Extract the (x, y) coordinate from the center of the cell holding the provided text.  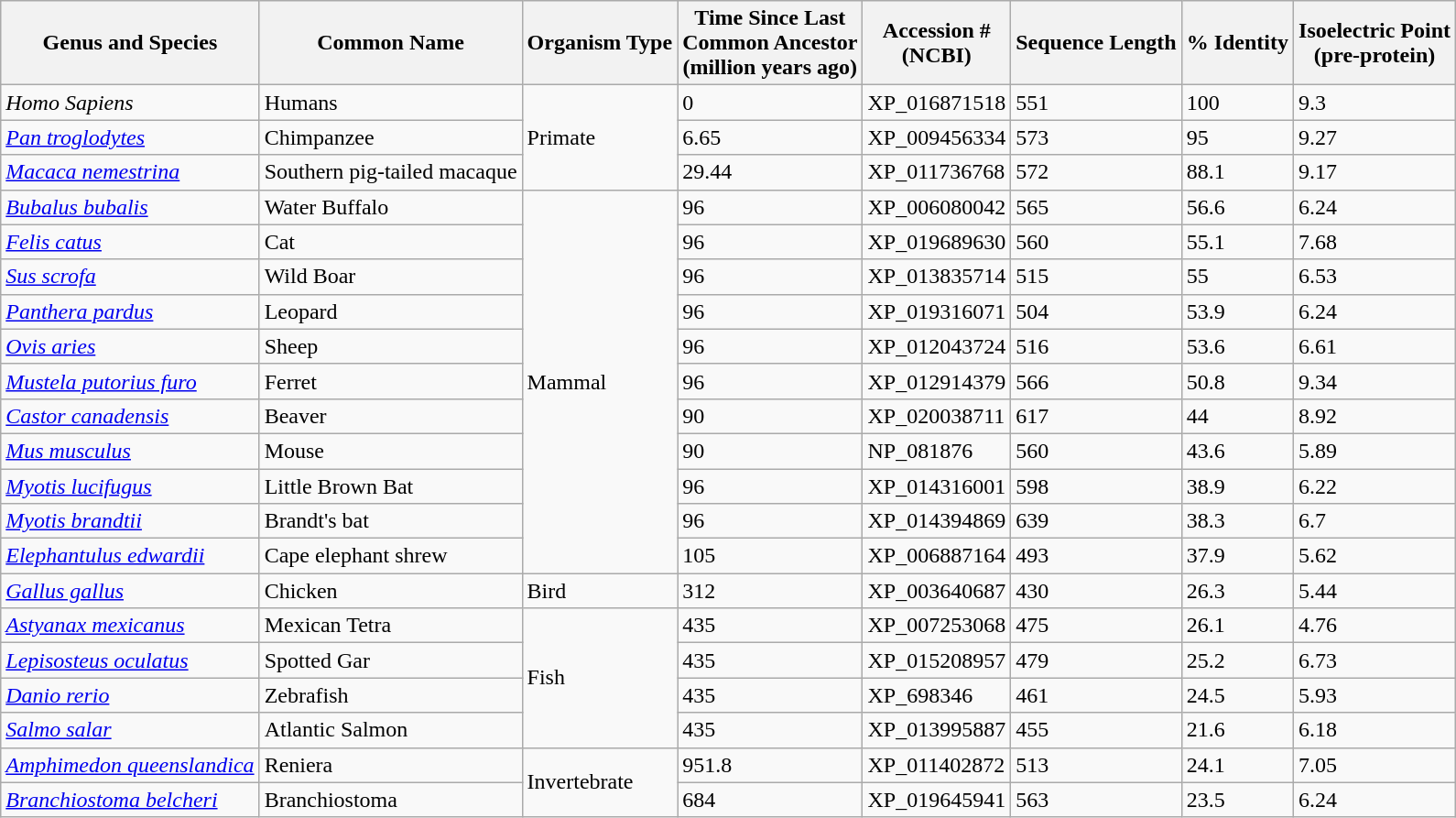
100 (1237, 103)
8.92 (1375, 416)
Cape elephant shrew (390, 556)
573 (1096, 137)
XP_012914379 (937, 381)
29.44 (770, 172)
Sheep (390, 346)
6.18 (1375, 730)
312 (770, 591)
5.44 (1375, 591)
Time Since LastCommon Ancestor(million years ago) (770, 43)
Myotis lucifugus (130, 486)
951.8 (770, 765)
% Identity (1237, 43)
6.65 (770, 137)
6.73 (1375, 660)
9.34 (1375, 381)
Myotis brandtii (130, 521)
Gallus gallus (130, 591)
Fish (600, 678)
Sus scrofa (130, 277)
XP_013995887 (937, 730)
Salmo salar (130, 730)
26.3 (1237, 591)
NP_081876 (937, 451)
44 (1237, 416)
Sequence Length (1096, 43)
9.3 (1375, 103)
XP_015208957 (937, 660)
Atlantic Salmon (390, 730)
38.9 (1237, 486)
XP_003640687 (937, 591)
Cat (390, 242)
38.3 (1237, 521)
4.76 (1375, 626)
105 (770, 556)
Felis catus (130, 242)
684 (770, 800)
563 (1096, 800)
XP_016871518 (937, 103)
XP_006887164 (937, 556)
479 (1096, 660)
37.9 (1237, 556)
53.6 (1237, 346)
9.17 (1375, 172)
Ferret (390, 381)
6.61 (1375, 346)
XP_019689630 (937, 242)
Branchiostoma belcheri (130, 800)
Panthera pardus (130, 311)
24.1 (1237, 765)
Chimpanzee (390, 137)
Chicken (390, 591)
Wild Boar (390, 277)
513 (1096, 765)
XP_014316001 (937, 486)
53.9 (1237, 311)
21.6 (1237, 730)
XP_011736768 (937, 172)
515 (1096, 277)
Homo Sapiens (130, 103)
Genus and Species (130, 43)
430 (1096, 591)
Spotted Gar (390, 660)
455 (1096, 730)
0 (770, 103)
XP_020038711 (937, 416)
Astyanax mexicanus (130, 626)
23.5 (1237, 800)
XP_007253068 (937, 626)
639 (1096, 521)
Macaca nemestrina (130, 172)
XP_006080042 (937, 207)
551 (1096, 103)
Elephantulus edwardii (130, 556)
Common Name (390, 43)
598 (1096, 486)
Little Brown Bat (390, 486)
Accession #(NCBI) (937, 43)
55 (1237, 277)
7.05 (1375, 765)
Reniera (390, 765)
Amphimedon queenslandica (130, 765)
Primate (600, 137)
XP_009456334 (937, 137)
5.93 (1375, 695)
Pan troglodytes (130, 137)
Mus musculus (130, 451)
50.8 (1237, 381)
Branchiostoma (390, 800)
565 (1096, 207)
XP_011402872 (937, 765)
Mammal (600, 381)
9.27 (1375, 137)
6.7 (1375, 521)
XP_013835714 (937, 277)
Leopard (390, 311)
Bird (600, 591)
Invertebrate (600, 782)
24.5 (1237, 695)
Castor canadensis (130, 416)
Mexican Tetra (390, 626)
XP_019316071 (937, 311)
Bubalus bubalis (130, 207)
617 (1096, 416)
Water Buffalo (390, 207)
572 (1096, 172)
55.1 (1237, 242)
XP_019645941 (937, 800)
25.2 (1237, 660)
56.6 (1237, 207)
566 (1096, 381)
Lepisosteus oculatus (130, 660)
Mouse (390, 451)
Zebrafish (390, 695)
95 (1237, 137)
461 (1096, 695)
Mustela putorius furo (130, 381)
Danio rerio (130, 695)
Humans (390, 103)
XP_014394869 (937, 521)
Beaver (390, 416)
XP_012043724 (937, 346)
Isoelectric Point(pre-protein) (1375, 43)
516 (1096, 346)
504 (1096, 311)
5.62 (1375, 556)
Brandt's bat (390, 521)
Organism Type (600, 43)
493 (1096, 556)
26.1 (1237, 626)
43.6 (1237, 451)
5.89 (1375, 451)
475 (1096, 626)
Southern pig-tailed macaque (390, 172)
Ovis aries (130, 346)
6.53 (1375, 277)
88.1 (1237, 172)
6.22 (1375, 486)
7.68 (1375, 242)
XP_698346 (937, 695)
